Find where the given text appears and provide that cell's center as [X, Y] coordinate. 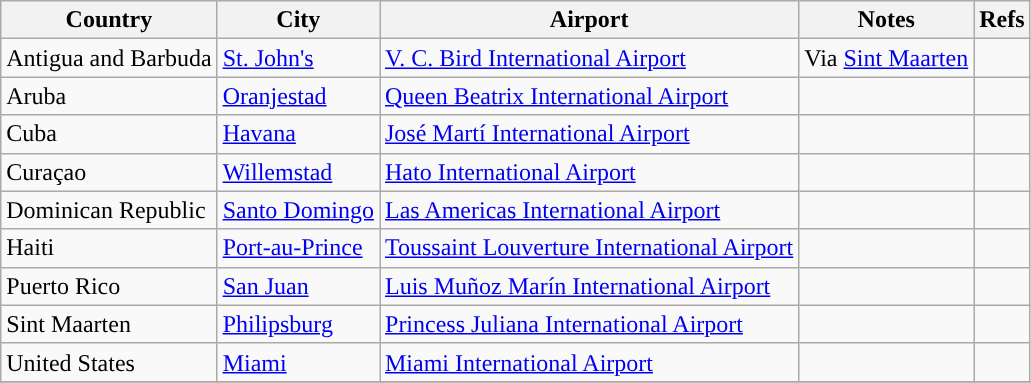
Willemstad [298, 172]
Haiti [109, 248]
Airport [590, 20]
Notes [886, 20]
Puerto Rico [109, 286]
Queen Beatrix International Airport [590, 96]
Oranjestad [298, 96]
V. C. Bird International Airport [590, 58]
Philipsburg [298, 324]
United States [109, 362]
Via Sint Maarten [886, 58]
Curaçao [109, 172]
Port-au-Prince [298, 248]
Las Americas International Airport [590, 210]
José Martí International Airport [590, 134]
Hato International Airport [590, 172]
Princess Juliana International Airport [590, 324]
Toussaint Louverture International Airport [590, 248]
Refs [1002, 20]
San Juan [298, 286]
Country [109, 20]
Sint Maarten [109, 324]
Aruba [109, 96]
Miami International Airport [590, 362]
Antigua and Barbuda [109, 58]
Havana [298, 134]
St. John's [298, 58]
Miami [298, 362]
Dominican Republic [109, 210]
Santo Domingo [298, 210]
Luis Muñoz Marín International Airport [590, 286]
Cuba [109, 134]
City [298, 20]
